Scan for the cell matching the given text and deliver its (X, Y) coordinate at center. 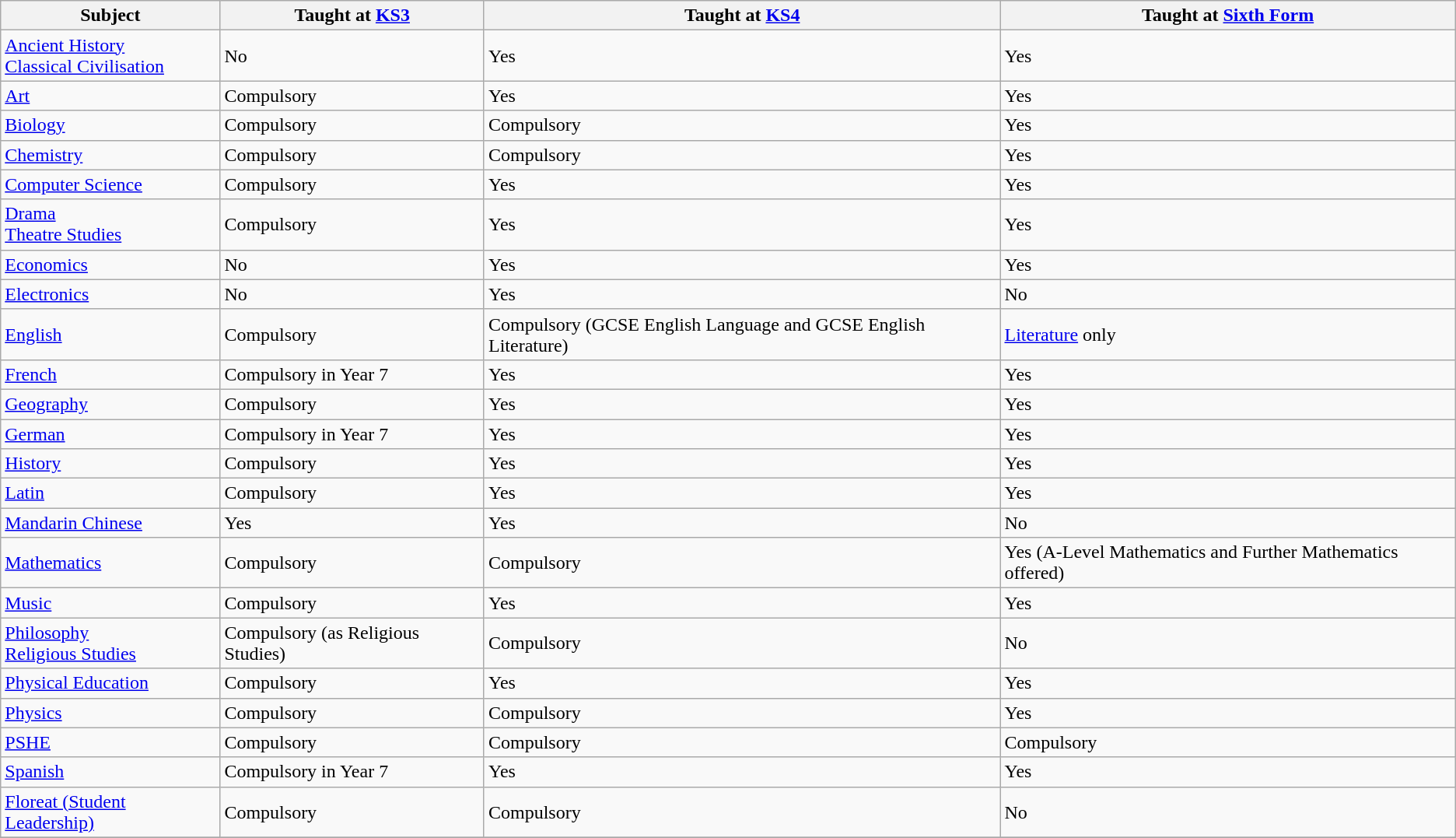
Yes (A-Level Mathematics and Further Mathematics offered) (1227, 563)
Latin (110, 493)
History (110, 464)
Ancient HistoryClassical Civilisation (110, 56)
Compulsory (as Religious Studies) (352, 643)
Physical Education (110, 683)
PhilosophyReligious Studies (110, 643)
English (110, 335)
Spanish (110, 772)
Taught at KS4 (742, 16)
Electronics (110, 294)
Mandarin Chinese (110, 523)
Computer Science (110, 184)
Subject (110, 16)
Taught at KS3 (352, 16)
Physics (110, 713)
DramaTheatre Studies (110, 224)
Chemistry (110, 155)
Literature only (1227, 335)
Art (110, 96)
Economics (110, 265)
Compulsory (GCSE English Language and GCSE English Literature) (742, 335)
Music (110, 603)
Floreat (Student Leadership) (110, 812)
French (110, 374)
Geography (110, 404)
Taught at Sixth Form (1227, 16)
Biology (110, 125)
PSHE (110, 742)
Mathematics (110, 563)
German (110, 433)
